Return [x, y] of the center of cell containing provided text 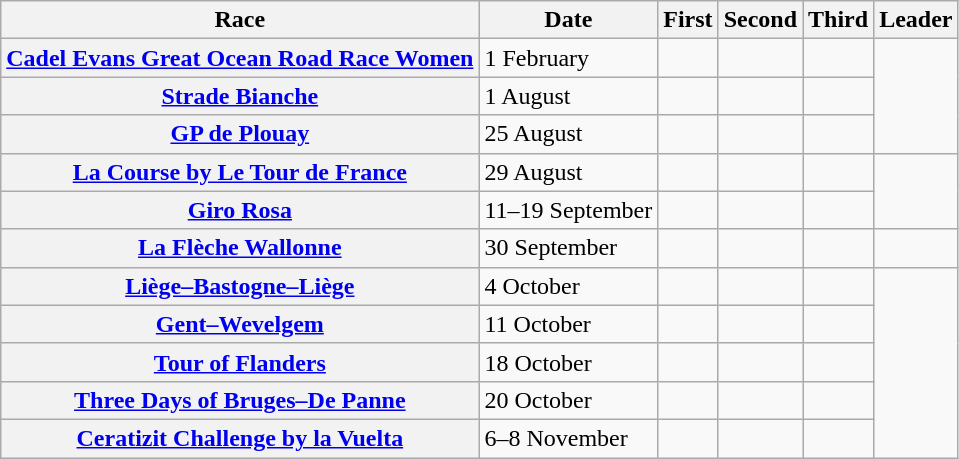
Gent–Wevelgem [240, 324]
Liège–Bastogne–Liège [240, 286]
1 February [568, 58]
La Course by Le Tour de France [240, 172]
Giro Rosa [240, 210]
29 August [568, 172]
Third [838, 20]
Tour of Flanders [240, 362]
Second [760, 20]
Leader [916, 20]
25 August [568, 134]
Date [568, 20]
Ceratizit Challenge by la Vuelta [240, 438]
11 October [568, 324]
30 September [568, 248]
20 October [568, 400]
4 October [568, 286]
First [688, 20]
18 October [568, 362]
Strade Bianche [240, 96]
GP de Plouay [240, 134]
Three Days of Bruges–De Panne [240, 400]
Race [240, 20]
Cadel Evans Great Ocean Road Race Women [240, 58]
6–8 November [568, 438]
11–19 September [568, 210]
La Flèche Wallonne [240, 248]
1 August [568, 96]
